Find where the given text appears and provide that cell's center as (x, y) coordinate. 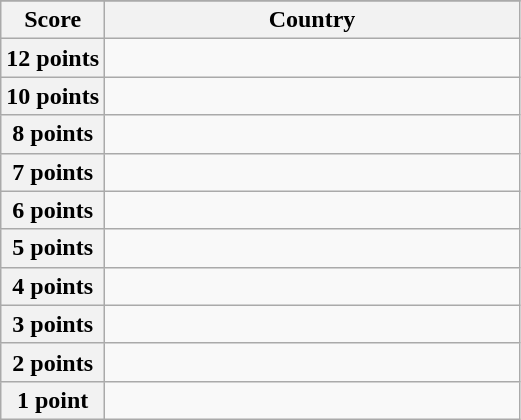
6 points (53, 210)
7 points (53, 172)
3 points (53, 324)
8 points (53, 134)
10 points (53, 96)
2 points (53, 362)
4 points (53, 286)
12 points (53, 58)
5 points (53, 248)
Country (312, 20)
Score (53, 20)
1 point (53, 400)
